Pinpoint the cell where the given text exists, returning its (x, y) midpoint coordinate. 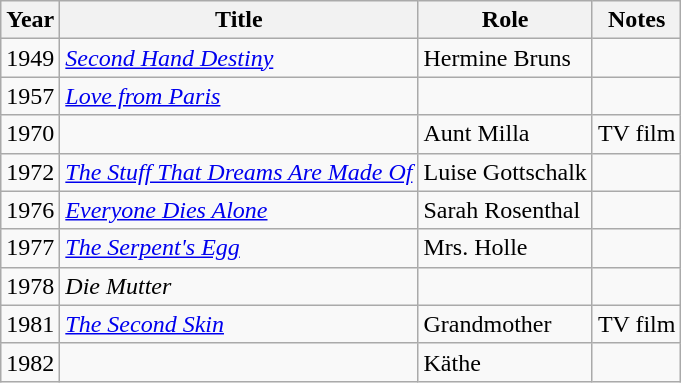
The Stuff That Dreams Are Made Of (239, 172)
1949 (30, 58)
1970 (30, 134)
Notes (636, 20)
1978 (30, 286)
Role (505, 20)
Love from Paris (239, 96)
Die Mutter (239, 286)
Käthe (505, 362)
Everyone Dies Alone (239, 210)
Mrs. Holle (505, 248)
1976 (30, 210)
Luise Gottschalk (505, 172)
Sarah Rosenthal (505, 210)
Aunt Milla (505, 134)
Title (239, 20)
1977 (30, 248)
1982 (30, 362)
1972 (30, 172)
Second Hand Destiny (239, 58)
1957 (30, 96)
The Second Skin (239, 324)
Year (30, 20)
1981 (30, 324)
Hermine Bruns (505, 58)
Grandmother (505, 324)
The Serpent's Egg (239, 248)
